Output the (X, Y) coordinate of the center of the cell containing the given text.  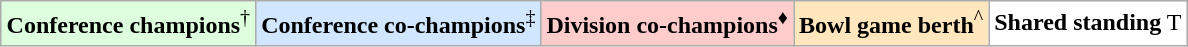
Bowl game berth^ (892, 24)
Division co-champions♦ (668, 24)
Shared standing T (1088, 24)
Conference champions† (128, 24)
Conference co-champions‡ (398, 24)
